Extract the [X, Y] coordinate from the center of the cell holding the provided text.  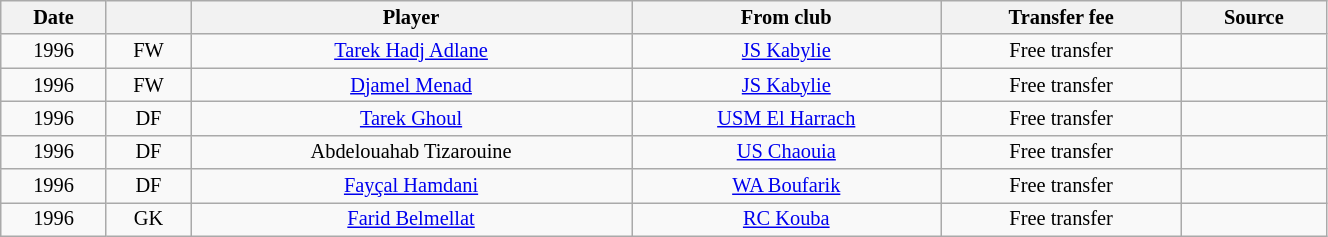
USM El Harrach [786, 118]
US Chaouia [786, 152]
Date [54, 17]
Source [1254, 17]
Tarek Ghoul [412, 118]
From club [786, 17]
Fayçal Hamdani [412, 186]
RC Kouba [786, 219]
Djamel Menad [412, 85]
Transfer fee [1061, 17]
WA Boufarik [786, 186]
GK [148, 219]
Tarek Hadj Adlane [412, 51]
Abdelouahab Tizarouine [412, 152]
Farid Belmellat [412, 219]
Player [412, 17]
